Determine the (x, y) coordinate at the center of the cell enclosing the given text.  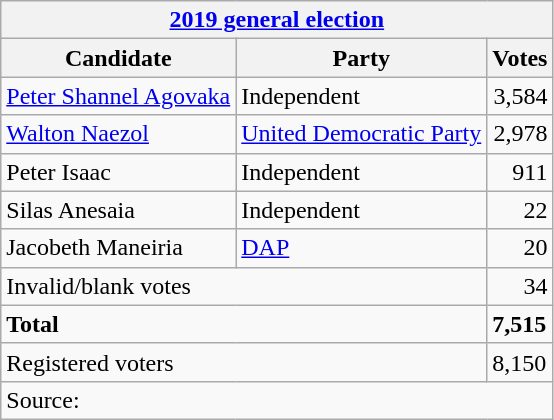
3,584 (520, 96)
Invalid/blank votes (244, 286)
Walton Naezol (118, 134)
Peter Isaac (118, 172)
Jacobeth Maneiria (118, 248)
7,515 (520, 324)
DAP (362, 248)
20 (520, 248)
Peter Shannel Agovaka (118, 96)
Registered voters (244, 362)
Source: (277, 400)
Party (362, 58)
Candidate (118, 58)
Total (244, 324)
2,978 (520, 134)
911 (520, 172)
Silas Anesaia (118, 210)
Votes (520, 58)
United Democratic Party (362, 134)
22 (520, 210)
34 (520, 286)
2019 general election (277, 20)
8,150 (520, 362)
